Locate the cell with the specified text and output its (x, y) center coordinate. 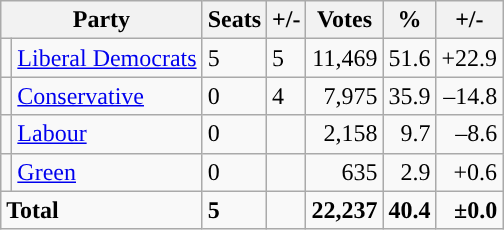
Conservative (107, 96)
22,237 (344, 210)
51.6 (410, 58)
7,975 (344, 96)
2,158 (344, 134)
+22.9 (470, 58)
9.7 (410, 134)
35.9 (410, 96)
–14.8 (470, 96)
Labour (107, 134)
4 (286, 96)
–8.6 (470, 134)
Liberal Democrats (107, 58)
Total (102, 210)
635 (344, 172)
Green (107, 172)
Seats (234, 20)
11,469 (344, 58)
Party (102, 20)
2.9 (410, 172)
40.4 (410, 210)
% (410, 20)
Votes (344, 20)
+0.6 (470, 172)
±0.0 (470, 210)
